Pinpoint the cell where the given text exists, returning its [X, Y] midpoint coordinate. 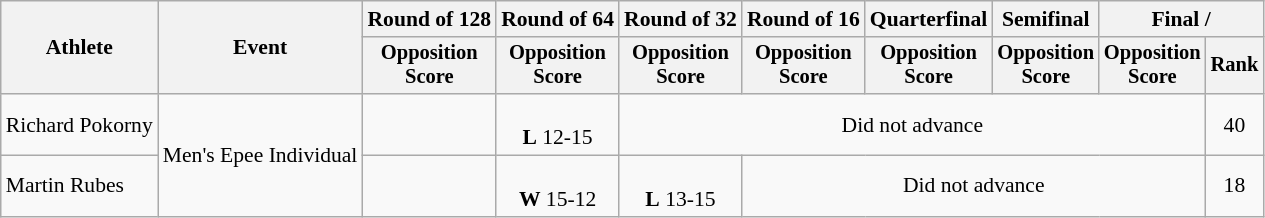
W 15-12 [558, 186]
Athlete [80, 48]
Final / [1181, 19]
40 [1235, 124]
Richard Pokorny [80, 124]
L 12-15 [558, 124]
Quarterfinal [929, 19]
Men's Epee Individual [260, 155]
Rank [1235, 66]
18 [1235, 186]
Round of 128 [429, 19]
Round of 32 [680, 19]
L 13-15 [680, 186]
Semifinal [1046, 19]
Event [260, 48]
Round of 16 [804, 19]
Martin Rubes [80, 186]
Round of 64 [558, 19]
